For the text-containing cell, return its midpoint in [x, y] coordinate format. 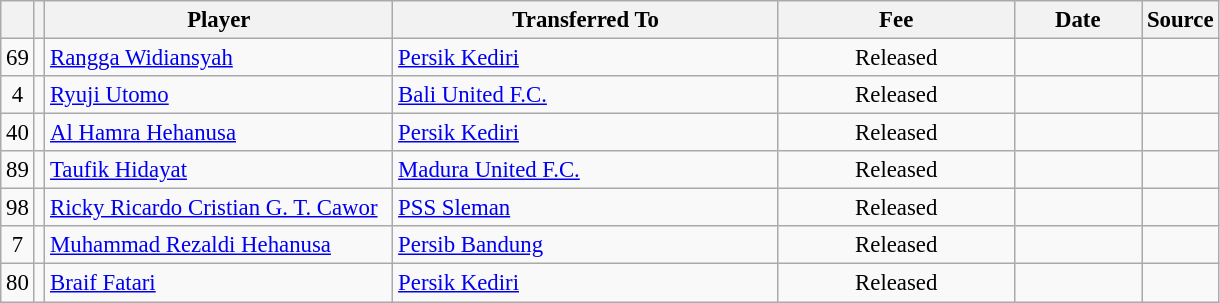
40 [18, 133]
Player [219, 20]
Date [1078, 20]
Taufik Hidayat [219, 170]
80 [18, 283]
Ricky Ricardo Cristian G. T. Cawor [219, 208]
Ryuji Utomo [219, 95]
Transferred To [586, 20]
Al Hamra Hehanusa [219, 133]
Source [1180, 20]
7 [18, 245]
Rangga Widiansyah [219, 58]
Fee [896, 20]
PSS Sleman [586, 208]
Persib Bandung [586, 245]
4 [18, 95]
69 [18, 58]
Braif Fatari [219, 283]
98 [18, 208]
89 [18, 170]
Muhammad Rezaldi Hehanusa [219, 245]
Madura United F.C. [586, 170]
Bali United F.C. [586, 95]
